Extract the [X, Y] coordinate from the center of the cell holding the provided text.  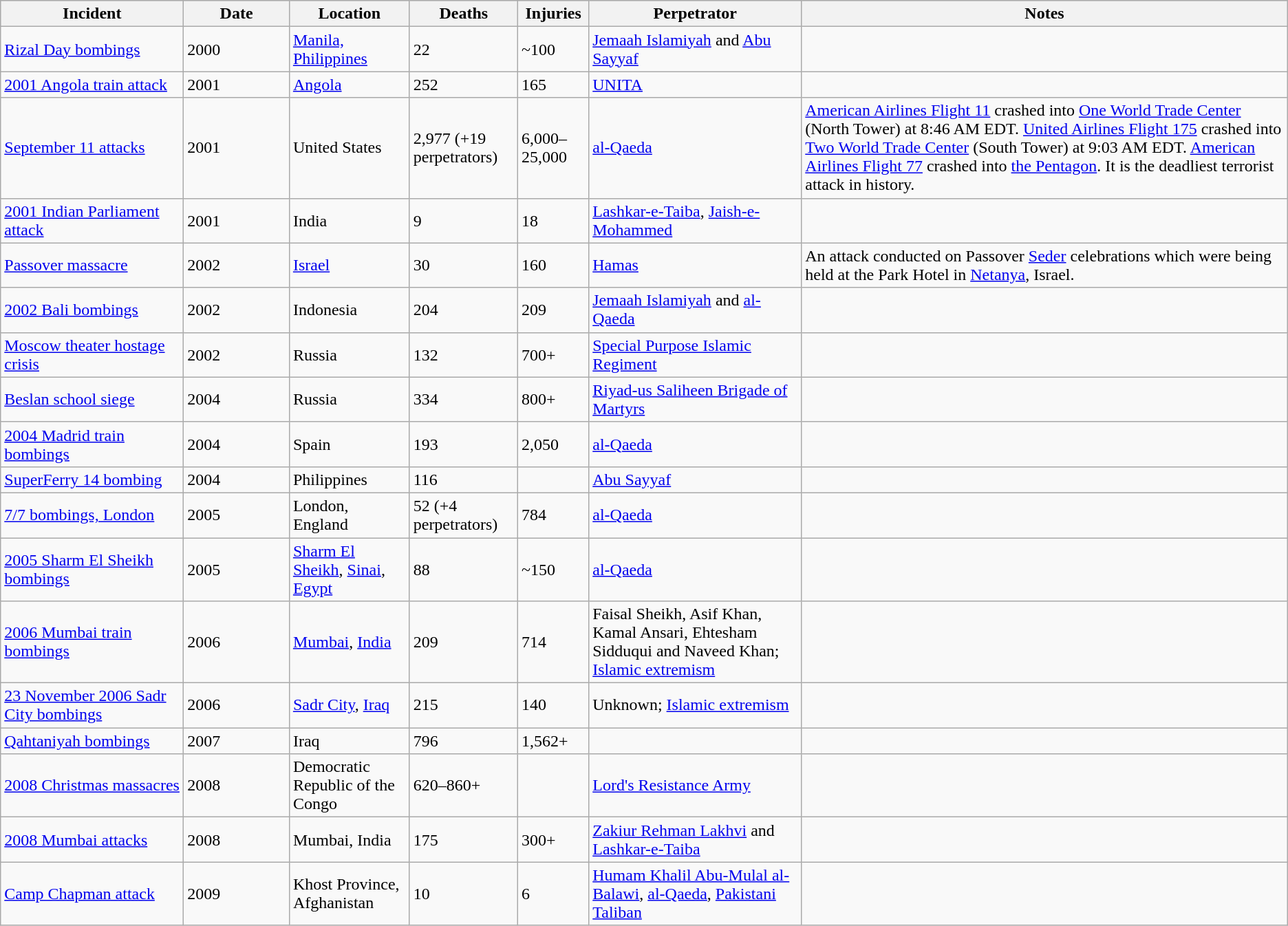
2006 Mumbai train bombings [92, 643]
2001 Angola train attack [92, 85]
Special Purpose Islamic Regiment [695, 355]
Manila, Philippines [350, 50]
23 November 2006 Sadr City bombings [92, 706]
Philippines [350, 480]
Riyad-us Saliheen Brigade of Martyrs [695, 399]
An attack conducted on Passover Seder celebrations which were being held at the Park Hotel in Netanya, Israel. [1044, 266]
Camp Chapman attack [92, 894]
~150 [553, 570]
784 [553, 515]
175 [464, 839]
2002 Bali bombings [92, 310]
Humam Khalil Abu-Mulal al-Balawi, al-Qaeda, Pakistani Taliban [695, 894]
Hamas [695, 266]
2005 Sharm El Sheikh bombings [92, 570]
Indonesia [350, 310]
796 [464, 741]
2,977 (+19 perpetrators) [464, 148]
18 [553, 220]
Zakiur Rehman Lakhvi and Lashkar-e-Taiba [695, 839]
160 [553, 266]
Sadr City, Iraq [350, 706]
2008 Mumbai attacks [92, 839]
116 [464, 480]
Beslan school siege [92, 399]
Deaths [464, 14]
Location [350, 14]
SuperFerry 14 bombing [92, 480]
Iraq [350, 741]
2007 [237, 741]
6 [553, 894]
300+ [553, 839]
Qahtaniyah bombings [92, 741]
2,050 [553, 444]
Abu Sayyaf [695, 480]
September 11 attacks [92, 148]
United States [350, 148]
Israel [350, 266]
88 [464, 570]
132 [464, 355]
252 [464, 85]
2001 Indian Parliament attack [92, 220]
800+ [553, 399]
Rizal Day bombings [92, 50]
Democratic Republic of the Congo [350, 786]
6,000–25,000 [553, 148]
Lord's Resistance Army [695, 786]
Jemaah Islamiyah and al-Qaeda [695, 310]
Jemaah Islamiyah and Abu Sayyaf [695, 50]
334 [464, 399]
London, England [350, 515]
2004 Madrid train bombings [92, 444]
UNITA [695, 85]
52 (+4 perpetrators) [464, 515]
~100 [553, 50]
Notes [1044, 14]
30 [464, 266]
Faisal Sheikh, Asif Khan, Kamal Ansari, Ehtesham Sidduqui and Naveed Khan; Islamic extremism [695, 643]
22 [464, 50]
Lashkar-e-Taiba, Jaish-e-Mohammed [695, 220]
9 [464, 220]
Incident [92, 14]
Spain [350, 444]
714 [553, 643]
Perpetrator [695, 14]
193 [464, 444]
215 [464, 706]
7/7 bombings, London [92, 515]
Passover massacre [92, 266]
Moscow theater hostage crisis [92, 355]
Injuries [553, 14]
204 [464, 310]
620–860+ [464, 786]
Khost Province, Afghanistan [350, 894]
Angola [350, 85]
140 [553, 706]
Date [237, 14]
2009 [237, 894]
1,562+ [553, 741]
2000 [237, 50]
10 [464, 894]
2008 Christmas massacres [92, 786]
India [350, 220]
165 [553, 85]
Unknown; Islamic extremism [695, 706]
700+ [553, 355]
Sharm El Sheikh, Sinai, Egypt [350, 570]
